Find where the given text appears and provide that cell's center as [X, Y] coordinate. 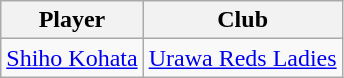
Club [242, 20]
Shiho Kohata [72, 58]
Urawa Reds Ladies [242, 58]
Player [72, 20]
